Return (x, y) of the center of cell containing provided text 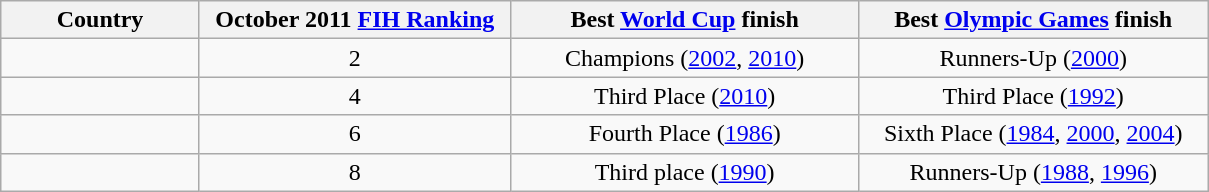
2 (354, 58)
Champions (2002, 2010) (684, 58)
Best World Cup finish (684, 20)
Fourth Place (1986) (684, 134)
6 (354, 134)
Country (100, 20)
Third Place (1992) (1034, 96)
Third Place (2010) (684, 96)
Runners-Up (2000) (1034, 58)
Sixth Place (1984, 2000, 2004) (1034, 134)
October 2011 FIH Ranking (354, 20)
8 (354, 172)
Best Olympic Games finish (1034, 20)
Runners-Up (1988, 1996) (1034, 172)
4 (354, 96)
Third place (1990) (684, 172)
